Output the [X, Y] coordinate of the center of the cell containing the given text.  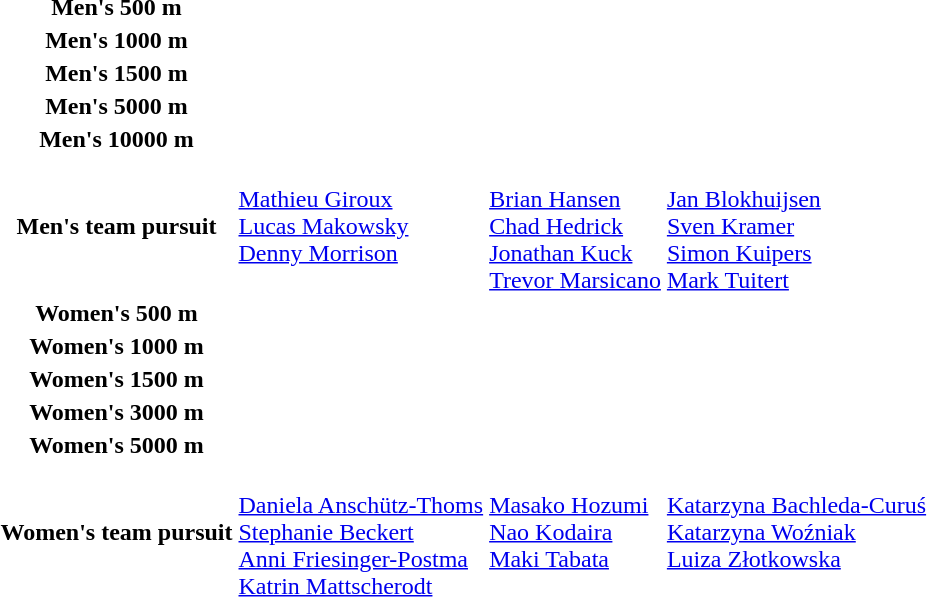
Jan BlokhuijsenSven KramerSimon KuipersMark Tuitert [796, 226]
Mathieu GirouxLucas MakowskyDenny Morrison [361, 226]
Brian HansenChad HedrickJonathan KuckTrevor Marsicano [576, 226]
